Return the [X, Y] coordinate for the center point of the cell that contains the specified text.  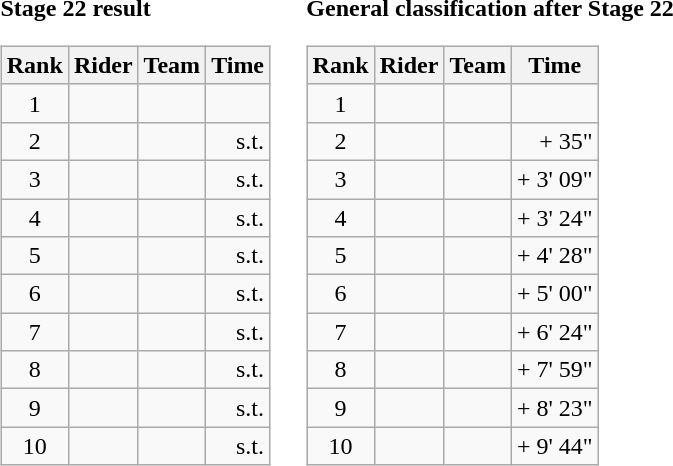
+ 35" [554, 141]
+ 3' 09" [554, 179]
+ 5' 00" [554, 294]
+ 7' 59" [554, 370]
+ 8' 23" [554, 408]
+ 6' 24" [554, 332]
+ 4' 28" [554, 256]
+ 3' 24" [554, 217]
+ 9' 44" [554, 446]
